Locate the cell with the specified text and output its [X, Y] center coordinate. 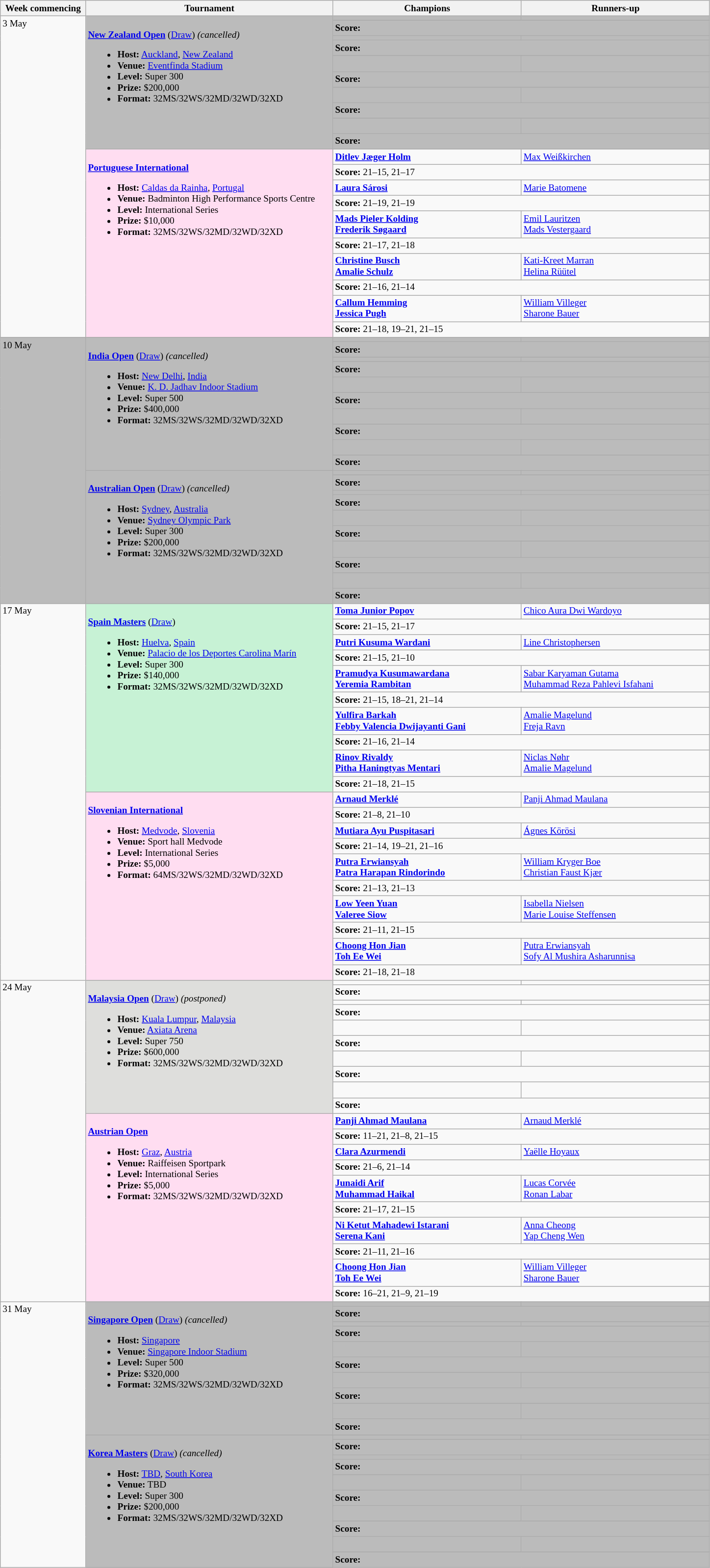
Yulfira Barkah Febby Valencia Dwijayanti Gani [427, 721]
Rinov Rivaldy Pitha Haningtyas Mentari [427, 763]
Score: 21–11, 21–15 [521, 930]
Mads Pieler Kolding Frederik Søgaard [427, 224]
Mutiara Ayu Puspitasari [427, 831]
Christine Busch Amalie Schulz [427, 266]
Score: 21–13, 21–13 [521, 888]
Ditlev Jæger Holm [427, 157]
Putra Erwiansyah Sofy Al Mushira Asharunnisa [615, 951]
Champions [427, 8]
Score: 21–8, 21–10 [521, 815]
Sabar Karyaman Gutama Muhammad Reza Pahlevi Isfahani [615, 679]
Austrian OpenHost: Graz, AustriaVenue: Raiffeisen SportparkLevel: International SeriesPrize: $5,000Format: 32MS/32WS/32MD/32WD/32XD [209, 1208]
Singapore Open (Draw) (cancelled)Host: SingaporeVenue: Singapore Indoor StadiumLevel: Super 500Prize: $320,000Format: 32MS/32WS/32MD/32WD/32XD [209, 1367]
Junaidi Arif Muhammad Haikal [427, 1188]
Yaëlle Hoyaux [615, 1152]
Lucas Corvée Ronan Labar [615, 1188]
Laura Sárosi [427, 188]
Anna Cheong Yap Cheng Wen [615, 1231]
Score: 21–18, 21–18 [521, 972]
24 May [43, 1141]
Spain Masters (Draw)Host: Huelva, SpainVenue: Palacio de los Deportes Carolina MarínLevel: Super 300Prize: $140,000Format: 32MS/32WS/32MD/32WD/32XD [209, 697]
Low Yeen Yuan Valeree Siow [427, 909]
Isabella Nielsen Marie Louise Steffensen [615, 909]
Score: 21–15, 21–10 [521, 658]
William Kryger Boe Christian Faust Kjær [615, 867]
Score: 11–21, 21–8, 21–15 [521, 1136]
Runners-up [615, 8]
Score: 21–19, 21–19 [521, 204]
Niclas Nøhr Amalie Magelund [615, 763]
Score: 21–17, 21–15 [521, 1209]
Amalie Magelund Freja Ravn [615, 721]
Score: 21–11, 21–16 [521, 1252]
Callum Hemming Jessica Pugh [427, 308]
Emil Lauritzen Mads Vestergaard [615, 224]
India Open (Draw) (cancelled)Host: New Delhi, IndiaVenue: K. D. Jadhav Indoor StadiumLevel: Super 500Prize: $400,000Format: 32MS/32WS/32MD/32WD/32XD [209, 404]
17 May [43, 792]
Score: 21–18, 21–15 [521, 784]
Putri Kusuma Wardani [427, 643]
31 May [43, 1434]
Score: 21–14, 19–21, 21–16 [521, 846]
Korea Masters (Draw) (cancelled)Host: TBD, South KoreaVenue: TBDLevel: Super 300Prize: $200,000Format: 32MS/32WS/32MD/32WD/32XD [209, 1501]
Score: 16–21, 21–9, 21–19 [521, 1294]
Pramudya Kusumawardana Yeremia Rambitan [427, 679]
Malaysia Open (Draw) (postponed)Host: Kuala Lumpur, MalaysiaVenue: Axiata ArenaLevel: Super 750Prize: $600,000Format: 32MS/32WS/32MD/32WD/32XD [209, 1047]
Score: 21–15, 18–21, 21–14 [521, 700]
Kati-Kreet Marran Helina Rüütel [615, 266]
Tournament [209, 8]
Putra Erwiansyah Patra Harapan Rindorindo [427, 867]
Toma Junior Popov [427, 611]
3 May [43, 177]
10 May [43, 471]
Marie Batomene [615, 188]
Chico Aura Dwi Wardoyo [615, 611]
Score: 21–6, 21–14 [521, 1167]
Score: 21–18, 19–21, 21–15 [521, 330]
Line Christophersen [615, 643]
Slovenian InternationalHost: Medvode, SloveniaVenue: Sport hall MedvodeLevel: International SeriesPrize: $5,000Format: 64MS/32WS/32MD/32WD/32XD [209, 886]
Ni Ketut Mahadewi Istarani Serena Kani [427, 1231]
Clara Azurmendi [427, 1152]
Score: 21–17, 21–18 [521, 245]
Australian Open (Draw) (cancelled)Host: Sydney, AustraliaVenue: Sydney Olympic ParkLevel: Super 300Prize: $200,000Format: 32MS/32WS/32MD/32WD/32XD [209, 537]
Max Weißkirchen [615, 157]
Week commencing [43, 8]
Ágnes Körösi [615, 831]
